Capture the cell that displays the provided text and extract its [x, y] central coordinate. 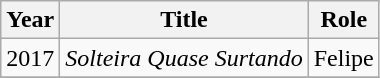
Title [184, 20]
Role [344, 20]
Year [30, 20]
Solteira Quase Surtando [184, 58]
2017 [30, 58]
Felipe [344, 58]
